Locate the cell with the specified text and output its [X, Y] center coordinate. 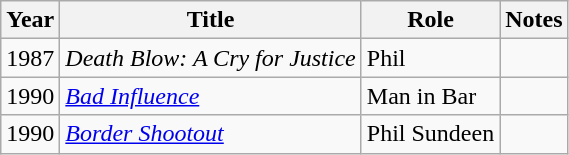
Phil [430, 58]
Border Shootout [210, 134]
Notes [534, 20]
Bad Influence [210, 96]
Title [210, 20]
Phil Sundeen [430, 134]
Man in Bar [430, 96]
Role [430, 20]
Year [30, 20]
1987 [30, 58]
Death Blow: A Cry for Justice [210, 58]
